Determine the (x, y) coordinate at the center of the cell enclosing the given text.  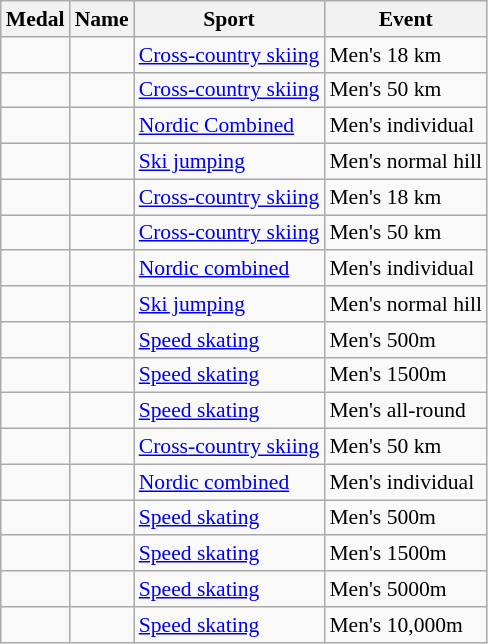
Men's all-round (406, 411)
Nordic Combined (230, 126)
Name (102, 19)
Medal (36, 19)
Event (406, 19)
Sport (230, 19)
Men's 10,000m (406, 625)
Men's 5000m (406, 589)
